Search for the cell housing the specified text and yield its [x, y] center coordinate. 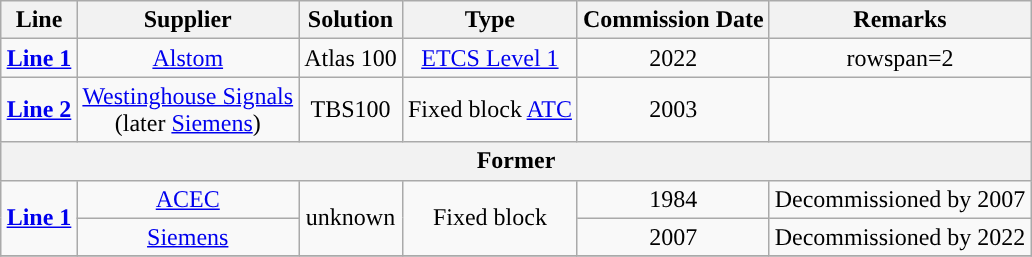
Supplier [188, 20]
Solution [351, 20]
Westinghouse Signals(later Siemens) [188, 110]
Line [39, 20]
2003 [673, 110]
TBS100 [351, 110]
Decommissioned by 2007 [900, 199]
Former [516, 161]
Remarks [900, 20]
Atlas 100 [351, 58]
Commission Date [673, 20]
Line 2 [39, 110]
Siemens [188, 237]
Fixed block ATC [490, 110]
ETCS Level 1 [490, 58]
Fixed block [490, 218]
Type [490, 20]
Alstom [188, 58]
1984 [673, 199]
ACEC [188, 199]
2022 [673, 58]
Decommissioned by 2022 [900, 237]
2007 [673, 237]
unknown [351, 218]
rowspan=2 [900, 58]
